Determine the (x, y) coordinate at the center of the cell enclosing the given text.  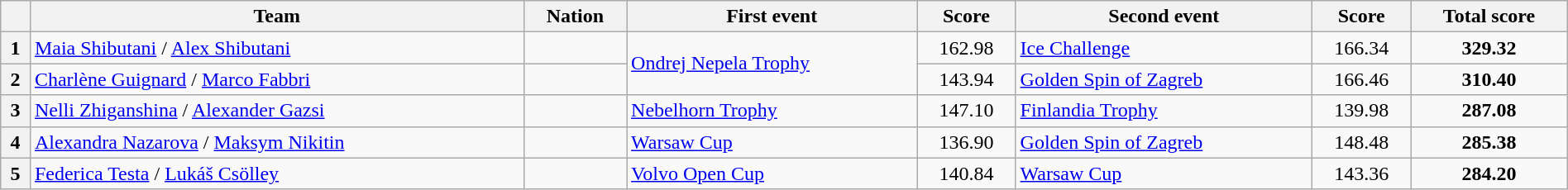
1 (16, 48)
143.94 (966, 79)
Charlène Guignard / Marco Fabbri (276, 79)
Second event (1164, 17)
Nation (575, 17)
Alexandra Nazarova / Maksym Nikitin (276, 142)
3 (16, 111)
284.20 (1489, 173)
143.36 (1361, 173)
166.34 (1361, 48)
166.46 (1361, 79)
147.10 (966, 111)
2 (16, 79)
Total score (1489, 17)
140.84 (966, 173)
329.32 (1489, 48)
Maia Shibutani / Alex Shibutani (276, 48)
Finlandia Trophy (1164, 111)
Federica Testa / Lukáš Csölley (276, 173)
287.08 (1489, 111)
Ice Challenge (1164, 48)
285.38 (1489, 142)
Team (276, 17)
139.98 (1361, 111)
Ondrej Nepela Trophy (772, 64)
310.40 (1489, 79)
148.48 (1361, 142)
5 (16, 173)
Volvo Open Cup (772, 173)
First event (772, 17)
4 (16, 142)
Nebelhorn Trophy (772, 111)
162.98 (966, 48)
136.90 (966, 142)
Nelli Zhiganshina / Alexander Gazsi (276, 111)
